Provide the (x, y) coordinate of the cell's center where the given text is located.  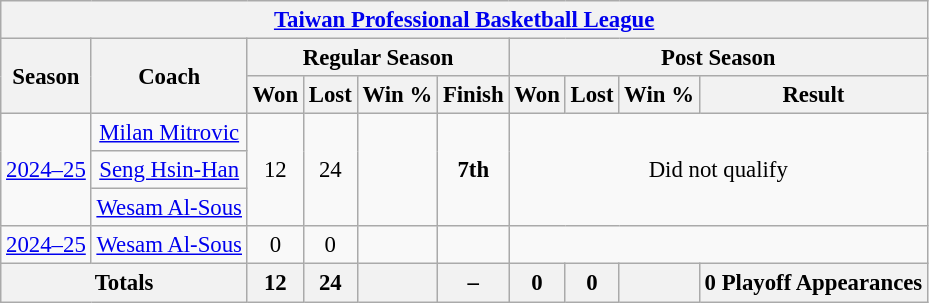
Totals (124, 283)
Seng Hsin-Han (169, 170)
Result (813, 95)
Regular Season (378, 58)
Post Season (718, 58)
Finish (474, 95)
Did not qualify (718, 170)
Taiwan Professional Basketball League (464, 20)
0 Playoff Appearances (813, 283)
– (474, 283)
Coach (169, 76)
Season (46, 76)
Milan Mitrovic (169, 133)
7th (474, 170)
